Detect which cell encompasses the target text, then output its [x, y] center coordinate. 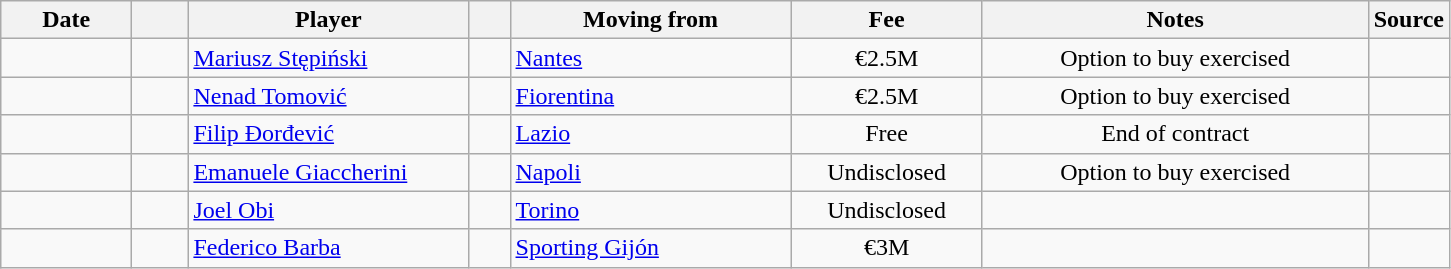
Nenad Tomović [328, 96]
Fee [886, 20]
€3M [886, 248]
End of contract [1175, 134]
Napoli [650, 172]
Notes [1175, 20]
Emanuele Giaccherini [328, 172]
Lazio [650, 134]
Sporting Gijón [650, 248]
Source [1408, 20]
Filip Đorđević [328, 134]
Nantes [650, 58]
Torino [650, 210]
Fiorentina [650, 96]
Free [886, 134]
Mariusz Stępiński [328, 58]
Federico Barba [328, 248]
Moving from [650, 20]
Joel Obi [328, 210]
Date [66, 20]
Player [328, 20]
